Pinpoint the cell where the given text exists, returning its (X, Y) midpoint coordinate. 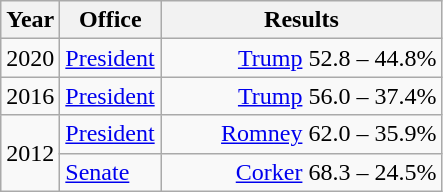
2012 (30, 153)
Year (30, 20)
2020 (30, 58)
Results (302, 20)
Trump 56.0 – 37.4% (302, 96)
Trump 52.8 – 44.8% (302, 58)
Senate (110, 172)
Corker 68.3 – 24.5% (302, 172)
Romney 62.0 – 35.9% (302, 134)
Office (110, 20)
2016 (30, 96)
